Determine the [X, Y] coordinate at the center of the cell enclosing the given text.  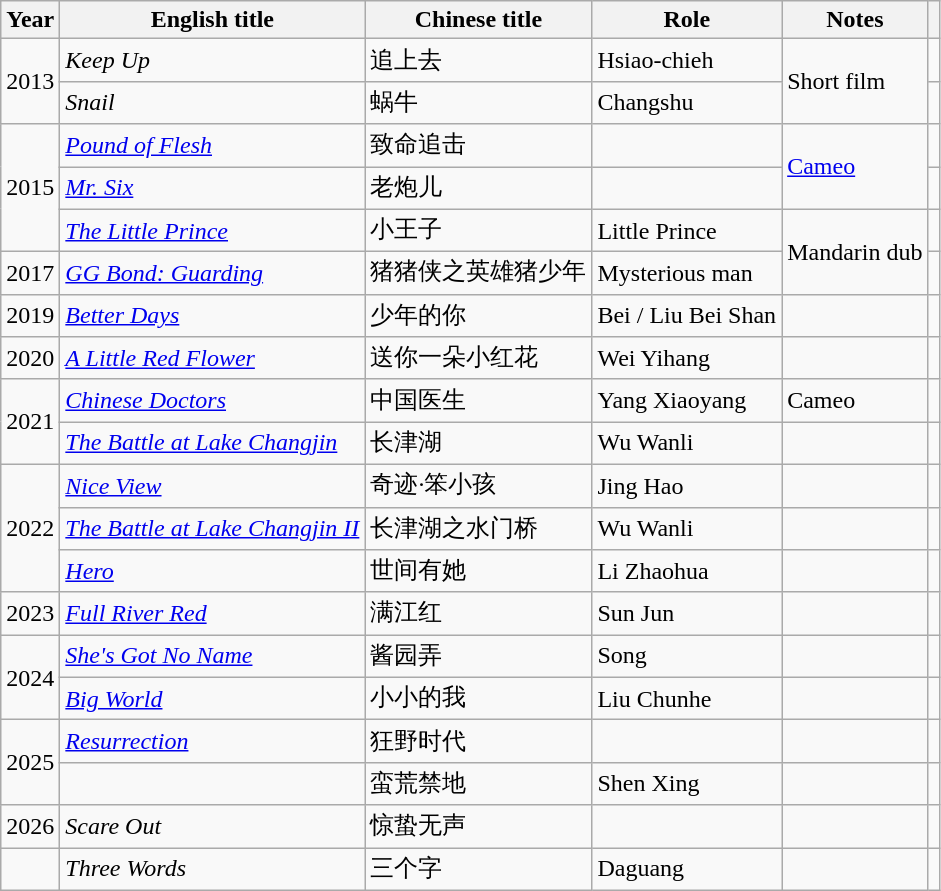
老炮儿 [478, 188]
小王子 [478, 230]
Year [30, 20]
蜗牛 [478, 102]
中国医生 [478, 400]
长津湖 [478, 444]
Daguang [687, 870]
Changshu [687, 102]
2020 [30, 358]
2017 [30, 274]
English title [212, 20]
Wei Yihang [687, 358]
Scare Out [212, 826]
三个字 [478, 870]
Three Words [212, 870]
惊蛰无声 [478, 826]
She's Got No Name [212, 656]
The Little Prince [212, 230]
Li Zhaohua [687, 572]
Little Prince [687, 230]
Mr. Six [212, 188]
Chinese title [478, 20]
The Battle at Lake Changjin [212, 444]
世间有她 [478, 572]
狂野时代 [478, 742]
少年的你 [478, 316]
2019 [30, 316]
Nice View [212, 486]
蛮荒禁地 [478, 784]
送你一朵小红花 [478, 358]
Shen Xing [687, 784]
Snail [212, 102]
Sun Jun [687, 614]
2026 [30, 826]
Hero [212, 572]
酱园弄 [478, 656]
2023 [30, 614]
2022 [30, 528]
Yang Xiaoyang [687, 400]
The Battle at Lake Changjin II [212, 528]
Liu Chunhe [687, 698]
Bei / Liu Bei Shan [687, 316]
追上去 [478, 60]
Hsiao-chieh [687, 60]
Mandarin dub [855, 252]
Resurrection [212, 742]
2025 [30, 762]
Keep Up [212, 60]
Big World [212, 698]
2021 [30, 422]
Full River Red [212, 614]
Role [687, 20]
小小的我 [478, 698]
GG Bond: Guarding [212, 274]
Notes [855, 20]
A Little Red Flower [212, 358]
Pound of Flesh [212, 146]
Song [687, 656]
猪猪侠之英雄猪少年 [478, 274]
Jing Hao [687, 486]
致命追击 [478, 146]
Short film [855, 82]
2024 [30, 678]
Better Days [212, 316]
2013 [30, 82]
Mysterious man [687, 274]
2015 [30, 188]
Chinese Doctors [212, 400]
长津湖之水门桥 [478, 528]
奇迹·笨小孩 [478, 486]
满江红 [478, 614]
